Find where the given text appears and provide that cell's center as [X, Y] coordinate. 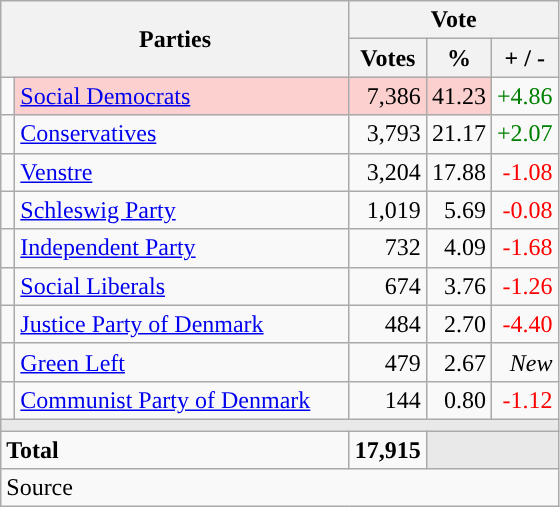
4.09 [458, 248]
Green Left [182, 362]
5.69 [458, 210]
674 [388, 286]
-1.68 [524, 248]
Vote [454, 20]
-1.08 [524, 172]
479 [388, 362]
Communist Party of Denmark [182, 400]
Social Liberals [182, 286]
2.70 [458, 324]
Parties [176, 39]
732 [388, 248]
7,386 [388, 96]
2.67 [458, 362]
Social Democrats [182, 96]
3.76 [458, 286]
17,915 [388, 449]
3,204 [388, 172]
144 [388, 400]
0.80 [458, 400]
3,793 [388, 134]
-1.26 [524, 286]
New [524, 362]
-4.40 [524, 324]
Conservatives [182, 134]
1,019 [388, 210]
% [458, 58]
Source [280, 488]
Schleswig Party [182, 210]
+4.86 [524, 96]
Total [176, 449]
-1.12 [524, 400]
17.88 [458, 172]
+2.07 [524, 134]
-0.08 [524, 210]
21.17 [458, 134]
Votes [388, 58]
484 [388, 324]
Venstre [182, 172]
Justice Party of Denmark [182, 324]
Independent Party [182, 248]
41.23 [458, 96]
+ / - [524, 58]
